Output the (x, y) coordinate of the center of the cell containing the given text.  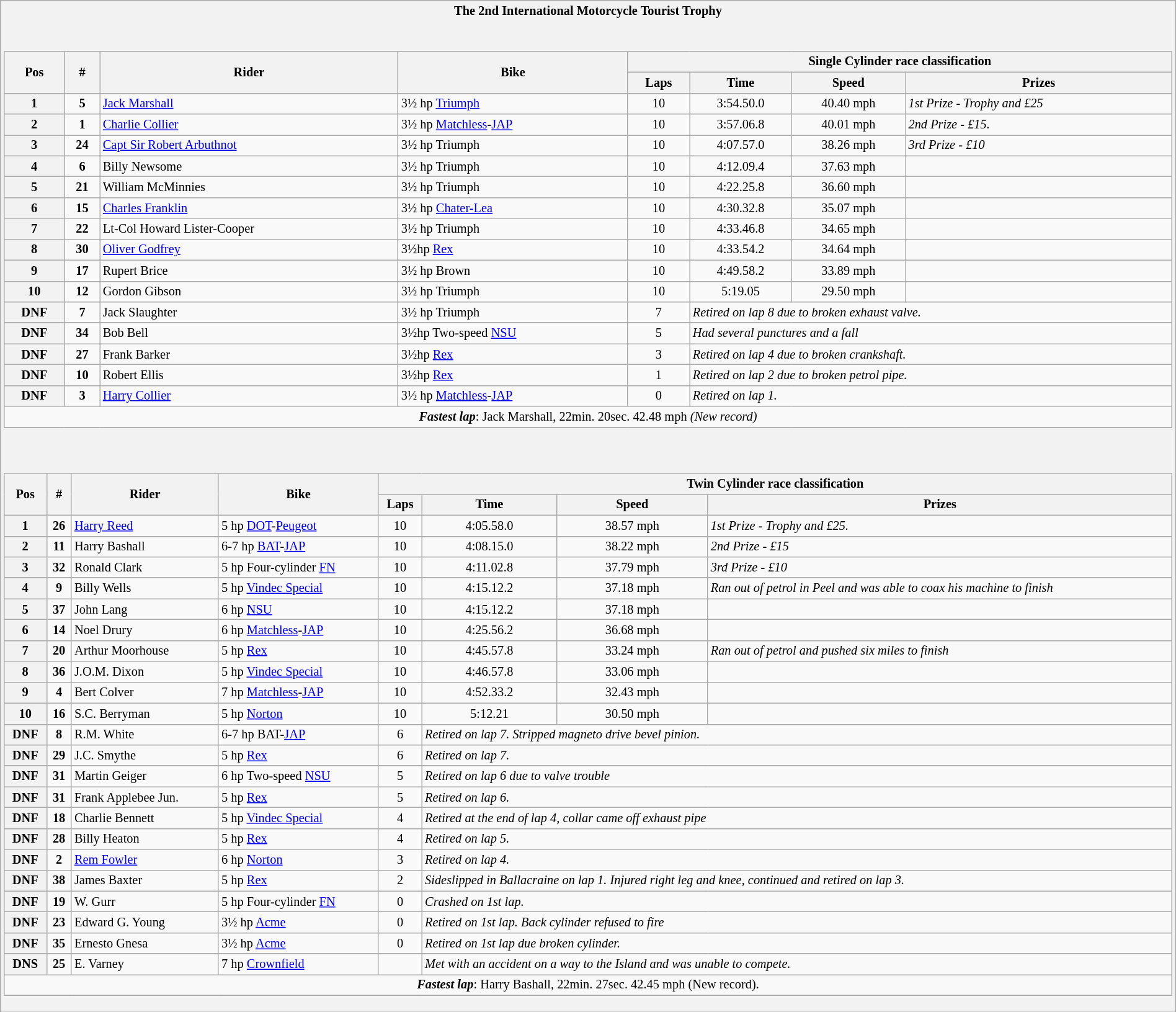
4:46.57.8 (489, 672)
Ran out of petrol in Peel and was able to coax his machine to finish (940, 588)
James Baxter (145, 880)
Ernesto Gnesa (145, 943)
Ran out of petrol and pushed six miles to finish (940, 651)
Charlie Collier (249, 124)
Frank Applebee Jun. (145, 797)
38.57 mph (633, 526)
4:52.33.2 (489, 692)
Billy Wells (145, 588)
John Lang (145, 609)
Charlie Bennett (145, 818)
38.22 mph (633, 547)
23 (59, 923)
Frank Barker (249, 354)
Retired on lap 1. (931, 396)
14 (59, 630)
1st Prize - Trophy and £25 (1039, 104)
38.26 mph (849, 145)
17 (82, 271)
W. Gurr (145, 902)
26 (59, 526)
5 hp DOT-Peugeot (298, 526)
Retired on lap 5. (796, 839)
J.C. Smythe (145, 755)
4:12.09.4 (741, 166)
Harry Reed (145, 526)
4:11.02.8 (489, 567)
5:19.05 (741, 292)
4:30.32.8 (741, 208)
S.C. Berryman (145, 714)
2nd Prize - £15. (1039, 124)
Gordon Gibson (249, 292)
21 (82, 187)
36.60 mph (849, 187)
29.50 mph (849, 292)
18 (59, 818)
Retired on 1st lap. Back cylinder refused to fire (796, 923)
Arthur Moorhouse (145, 651)
Met with an accident on a way to the Island and was unable to compete. (796, 964)
R.M. White (145, 735)
19 (59, 902)
28 (59, 839)
DNS (25, 964)
Oliver Godfrey (249, 249)
Jack Slaughter (249, 312)
Retired on lap 7. (796, 755)
6 hp Two-speed NSU (298, 776)
35 (59, 943)
The 2nd International Motorcycle Tourist Trophy (588, 10)
22 (82, 229)
Billy Newsome (249, 166)
Jack Marshall (249, 104)
Bob Bell (249, 333)
Retired on 1st lap due broken cylinder. (796, 943)
3:57.06.8 (741, 124)
4:22.25.8 (741, 187)
16 (59, 714)
20 (59, 651)
Retired on lap 7. Stripped magneto drive bevel pinion. (796, 735)
Retired on lap 8 due to broken exhaust valve. (931, 312)
34 (82, 333)
37 (59, 609)
3:54.50.0 (741, 104)
4:33.46.8 (741, 229)
Lt-Col Howard Lister-Cooper (249, 229)
Twin Cylinder race classification (775, 484)
33.06 mph (633, 672)
Edward G. Young (145, 923)
38 (59, 880)
33.24 mph (633, 651)
Charles Franklin (249, 208)
Noel Drury (145, 630)
27 (82, 354)
40.40 mph (849, 104)
5:12.21 (489, 714)
25 (59, 964)
4:25.56.2 (489, 630)
Retired on lap 6. (796, 797)
3½ hp Brown (513, 271)
Bert Colver (145, 692)
37.63 mph (849, 166)
36 (59, 672)
4:05.58.0 (489, 526)
Harry Bashall (145, 547)
6 hp Matchless-JAP (298, 630)
11 (59, 547)
1st Prize - Trophy and £25. (940, 526)
6 hp Norton (298, 860)
5 hp Norton (298, 714)
Ronald Clark (145, 567)
Had several punctures and a fall (931, 333)
4:33.54.2 (741, 249)
Retired at the end of lap 4, collar came off exhaust pipe (796, 818)
Rupert Brice (249, 271)
Retired on lap 6 due to valve trouble (796, 776)
Martin Geiger (145, 776)
30.50 mph (633, 714)
36.68 mph (633, 630)
Billy Heaton (145, 839)
34.65 mph (849, 229)
7 hp Matchless-JAP (298, 692)
Retired on lap 4. (796, 860)
2nd Prize - £15 (940, 547)
Crashed on 1st lap. (796, 902)
37.79 mph (633, 567)
32 (59, 567)
7 hp Crownfield (298, 964)
33.89 mph (849, 271)
Single Cylinder race classification (900, 61)
Sideslipped in Ballacraine on lap 1. Injured right leg and knee, continued and retired on lap 3. (796, 880)
Retired on lap 2 due to broken petrol pipe. (931, 375)
J.O.M. Dixon (145, 672)
William McMinnies (249, 187)
Robert Ellis (249, 375)
Capt Sir Robert Arbuthnot (249, 145)
E. Varney (145, 964)
32.43 mph (633, 692)
3½ hp Chater-Lea (513, 208)
29 (59, 755)
15 (82, 208)
Harry Collier (249, 396)
Fastest lap: Harry Bashall, 22min. 27sec. 42.45 mph (New record). (588, 985)
12 (82, 292)
4:49.58.2 (741, 271)
24 (82, 145)
34.64 mph (849, 249)
3½hp Two-speed NSU (513, 333)
Retired on lap 4 due to broken crankshaft. (931, 354)
6 hp NSU (298, 609)
4:45.57.8 (489, 651)
4:08.15.0 (489, 547)
35.07 mph (849, 208)
4:07.57.0 (741, 145)
40.01 mph (849, 124)
Rem Fowler (145, 860)
30 (82, 249)
Fastest lap: Jack Marshall, 22min. 20sec. 42.48 mph (New record) (588, 417)
